Extract the [X, Y] coordinate from the center of the cell holding the provided text.  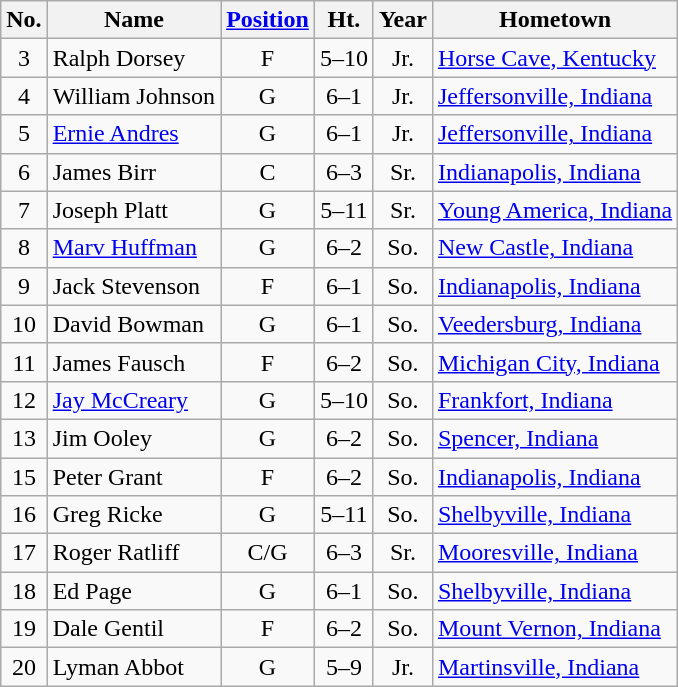
Peter Grant [134, 477]
17 [24, 553]
Young America, Indiana [554, 210]
Joseph Platt [134, 210]
Position [268, 20]
Horse Cave, Kentucky [554, 58]
Hometown [554, 20]
Mount Vernon, Indiana [554, 629]
3 [24, 58]
New Castle, Indiana [554, 248]
16 [24, 515]
Jack Stevenson [134, 286]
15 [24, 477]
7 [24, 210]
Name [134, 20]
Dale Gentil [134, 629]
Spencer, Indiana [554, 438]
Jay McCreary [134, 400]
Martinsville, Indiana [554, 667]
C [268, 172]
William Johnson [134, 96]
Ralph Dorsey [134, 58]
Michigan City, Indiana [554, 362]
Ernie Andres [134, 134]
Frankfort, Indiana [554, 400]
10 [24, 324]
5 [24, 134]
Ht. [344, 20]
8 [24, 248]
Greg Ricke [134, 515]
6 [24, 172]
No. [24, 20]
4 [24, 96]
Lyman Abbot [134, 667]
5–9 [344, 667]
Mooresville, Indiana [554, 553]
Jim Ooley [134, 438]
Veedersburg, Indiana [554, 324]
Year [402, 20]
James Birr [134, 172]
9 [24, 286]
Marv Huffman [134, 248]
James Fausch [134, 362]
18 [24, 591]
19 [24, 629]
11 [24, 362]
13 [24, 438]
12 [24, 400]
David Bowman [134, 324]
20 [24, 667]
Ed Page [134, 591]
Roger Ratliff [134, 553]
C/G [268, 553]
